Scan for the cell matching the given text and deliver its [X, Y] coordinate at center. 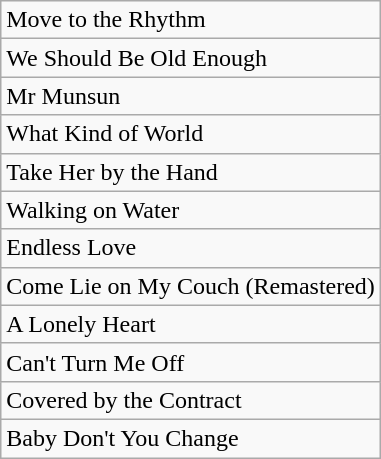
A Lonely Heart [191, 324]
Covered by the Contract [191, 400]
Come Lie on My Couch (Remastered) [191, 286]
Move to the Rhythm [191, 20]
Can't Turn Me Off [191, 362]
Mr Munsun [191, 96]
Endless Love [191, 248]
Walking on Water [191, 210]
We Should Be Old Enough [191, 58]
Take Her by the Hand [191, 172]
Baby Don't You Change [191, 438]
What Kind of World [191, 134]
